Find where the given text appears and provide that cell's center as [x, y] coordinate. 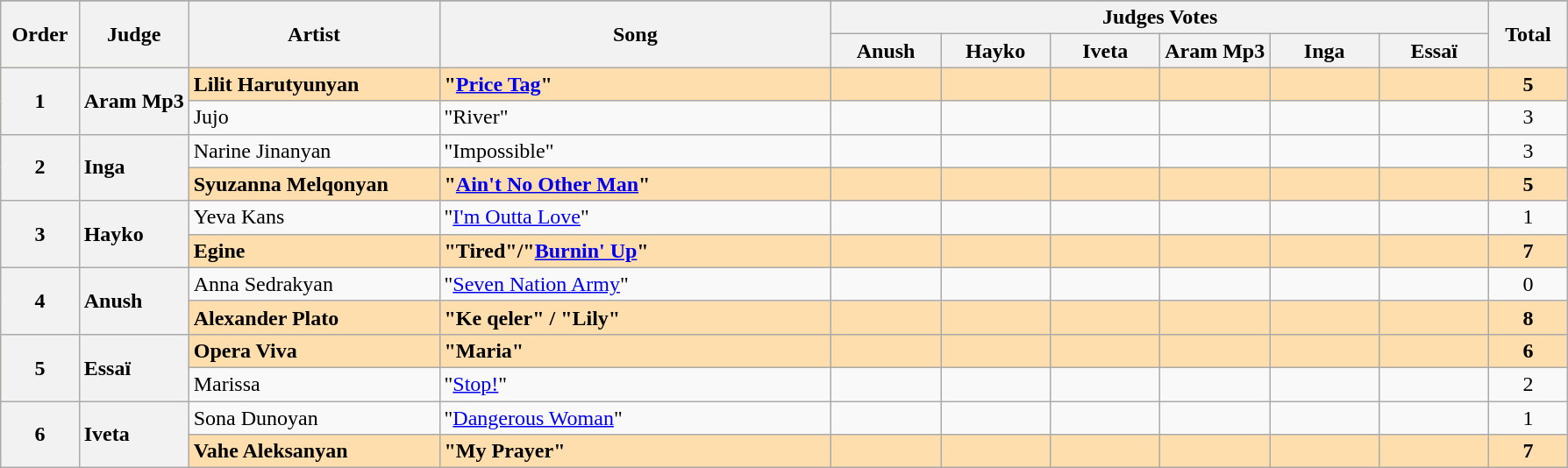
"Price Tag" [635, 84]
Order [40, 34]
"River" [635, 117]
"Ain't No Other Man" [635, 184]
Jujo [314, 117]
0 [1528, 284]
"My Prayer" [635, 451]
Anna Sedrakyan [314, 284]
Egine [314, 251]
"Ke qeler" / "Lily" [635, 317]
Opera Viva [314, 351]
Yeva Kans [314, 217]
Alexander Plato [314, 317]
"Impossible" [635, 151]
Sona Dunoyan [314, 418]
"Seven Nation Army" [635, 284]
Judges Votes [1160, 18]
4 [40, 301]
Lilit Harutyunyan [314, 84]
"Tired"/"Burnin' Up" [635, 251]
Syuzanna Melqonyan [314, 184]
Judge [133, 34]
8 [1528, 317]
Artist [314, 34]
Vahe Aleksanyan [314, 451]
Marissa [314, 384]
Narine Jinanyan [314, 151]
Total [1528, 34]
"Stop!" [635, 384]
"I'm Outta Love" [635, 217]
"Maria" [635, 351]
"Dangerous Woman" [635, 418]
Song [635, 34]
